Pinpoint the cell where the given text exists, returning its (X, Y) midpoint coordinate. 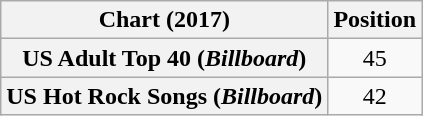
45 (375, 58)
42 (375, 96)
US Hot Rock Songs (Billboard) (164, 96)
US Adult Top 40 (Billboard) (164, 58)
Position (375, 20)
Chart (2017) (164, 20)
